Capture the cell that displays the provided text and extract its (X, Y) central coordinate. 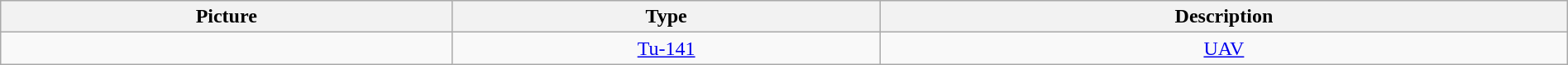
UAV (1224, 48)
Description (1224, 17)
Tu-141 (667, 48)
Type (667, 17)
Picture (227, 17)
